From the cell containing the given text, extract its center point as (X, Y) coordinate. 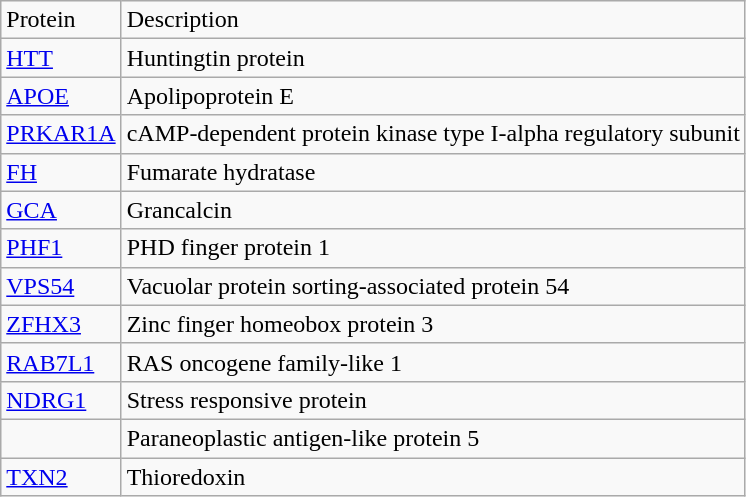
Paraneoplastic antigen-like protein 5 (433, 438)
HTT (61, 58)
Huntingtin protein (433, 58)
Stress responsive protein (433, 400)
RAS oncogene family-like 1 (433, 362)
Protein (61, 20)
Apolipoprotein E (433, 96)
RAB7L1 (61, 362)
PRKAR1A (61, 134)
Thioredoxin (433, 477)
APOE (61, 96)
cAMP-dependent protein kinase type I-alpha regulatory subunit (433, 134)
FH (61, 172)
VPS54 (61, 286)
Description (433, 20)
GCA (61, 210)
Vacuolar protein sorting-associated protein 54 (433, 286)
Zinc finger homeobox protein 3 (433, 324)
ZFHX3 (61, 324)
PHD finger protein 1 (433, 248)
PHF1 (61, 248)
NDRG1 (61, 400)
Grancalcin (433, 210)
Fumarate hydratase (433, 172)
TXN2 (61, 477)
